Extract the [x, y] coordinate from the center of the cell holding the provided text.  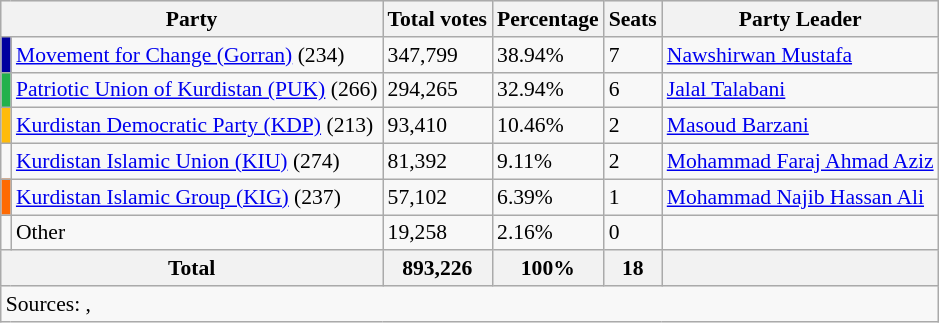
Party [192, 19]
19,258 [438, 233]
Total votes [438, 19]
Total [192, 269]
Movement for Change (Gorran) (234) [197, 55]
Party Leader [800, 19]
9.11% [548, 162]
1 [633, 197]
Masoud Barzani [800, 126]
Nawshirwan Mustafa [800, 55]
Kurdistan Islamic Union (KIU) (274) [197, 162]
Sources: , [470, 304]
81,392 [438, 162]
893,226 [438, 269]
6.39% [548, 197]
10.46% [548, 126]
38.94% [548, 55]
100% [548, 269]
Percentage [548, 19]
32.94% [548, 90]
Jalal Talabani [800, 90]
2.16% [548, 233]
Mohammad Faraj Ahmad Aziz [800, 162]
Other [197, 233]
Mohammad Najib Hassan Ali [800, 197]
93,410 [438, 126]
57,102 [438, 197]
Seats [633, 19]
Kurdistan Democratic Party (KDP) (213) [197, 126]
7 [633, 55]
Kurdistan Islamic Group (KIG) (237) [197, 197]
6 [633, 90]
294,265 [438, 90]
347,799 [438, 55]
18 [633, 269]
Patriotic Union of Kurdistan (PUK) (266) [197, 90]
0 [633, 233]
